For the text-containing cell, return its midpoint in [x, y] coordinate format. 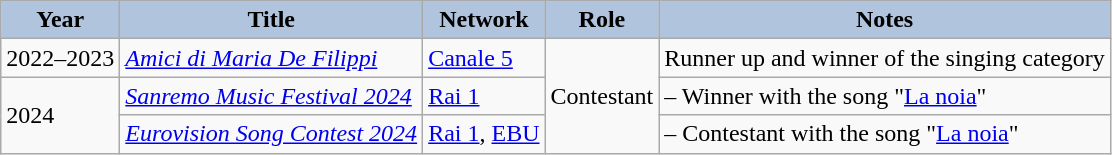
Eurovision Song Contest 2024 [272, 134]
Role [602, 20]
Sanremo Music Festival 2024 [272, 96]
Title [272, 20]
Canale 5 [484, 58]
2022–2023 [60, 58]
Year [60, 20]
Network [484, 20]
Amici di Maria De Filippi [272, 58]
Notes [885, 20]
– Winner with the song "La noia" [885, 96]
Runner up and winner of the singing category [885, 58]
Rai 1, EBU [484, 134]
Rai 1 [484, 96]
Contestant [602, 96]
– Contestant with the song "La noia" [885, 134]
2024 [60, 115]
